Search for the cell housing the specified text and yield its [X, Y] center coordinate. 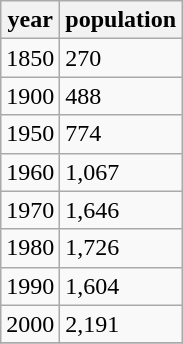
1850 [30, 58]
1,067 [121, 172]
2000 [30, 324]
1960 [30, 172]
1,726 [121, 248]
1970 [30, 210]
1980 [30, 248]
population [121, 20]
1,604 [121, 286]
1990 [30, 286]
1900 [30, 96]
year [30, 20]
774 [121, 134]
1950 [30, 134]
270 [121, 58]
2,191 [121, 324]
1,646 [121, 210]
488 [121, 96]
